Search for the cell housing the specified text and yield its (x, y) center coordinate. 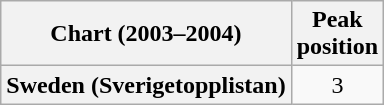
Chart (2003–2004) (146, 34)
3 (337, 85)
Sweden (Sverigetopplistan) (146, 85)
Peakposition (337, 34)
